Scan for the cell matching the given text and deliver its [x, y] coordinate at center. 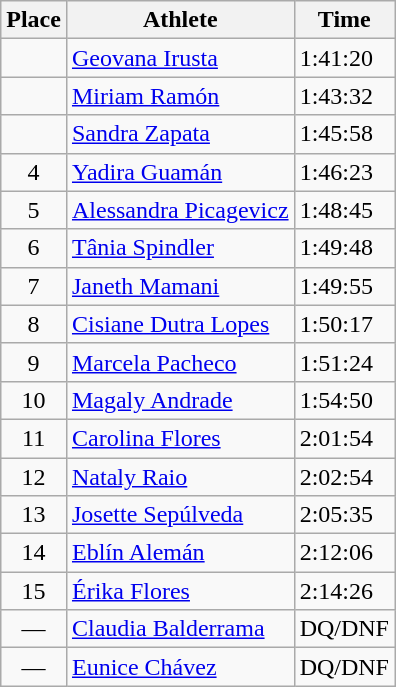
2:02:54 [344, 477]
1:50:17 [344, 324]
Tânia Spindler [180, 248]
15 [34, 591]
Geovana Irusta [180, 58]
1:49:55 [344, 286]
1:48:45 [344, 210]
Magaly Andrade [180, 400]
Janeth Mamani [180, 286]
13 [34, 515]
1:45:58 [344, 134]
Marcela Pacheco [180, 362]
9 [34, 362]
Carolina Flores [180, 438]
Yadira Guamán [180, 172]
Claudia Balderrama [180, 629]
2:14:26 [344, 591]
Érika Flores [180, 591]
1:54:50 [344, 400]
Eblín Alemán [180, 553]
1:49:48 [344, 248]
12 [34, 477]
11 [34, 438]
Miriam Ramón [180, 96]
1:43:32 [344, 96]
4 [34, 172]
14 [34, 553]
Nataly Raio [180, 477]
8 [34, 324]
Time [344, 20]
1:41:20 [344, 58]
6 [34, 248]
Place [34, 20]
Josette Sepúlveda [180, 515]
10 [34, 400]
5 [34, 210]
Cisiane Dutra Lopes [180, 324]
Eunice Chávez [180, 667]
2:01:54 [344, 438]
Athlete [180, 20]
1:51:24 [344, 362]
7 [34, 286]
Alessandra Picagevicz [180, 210]
1:46:23 [344, 172]
Sandra Zapata [180, 134]
2:05:35 [344, 515]
2:12:06 [344, 553]
